Determine the (x, y) coordinate at the center of the cell enclosing the given text.  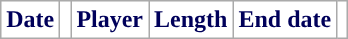
Length (191, 20)
Date (30, 20)
Player (110, 20)
End date (285, 20)
